Scan for the cell matching the given text and deliver its (x, y) coordinate at center. 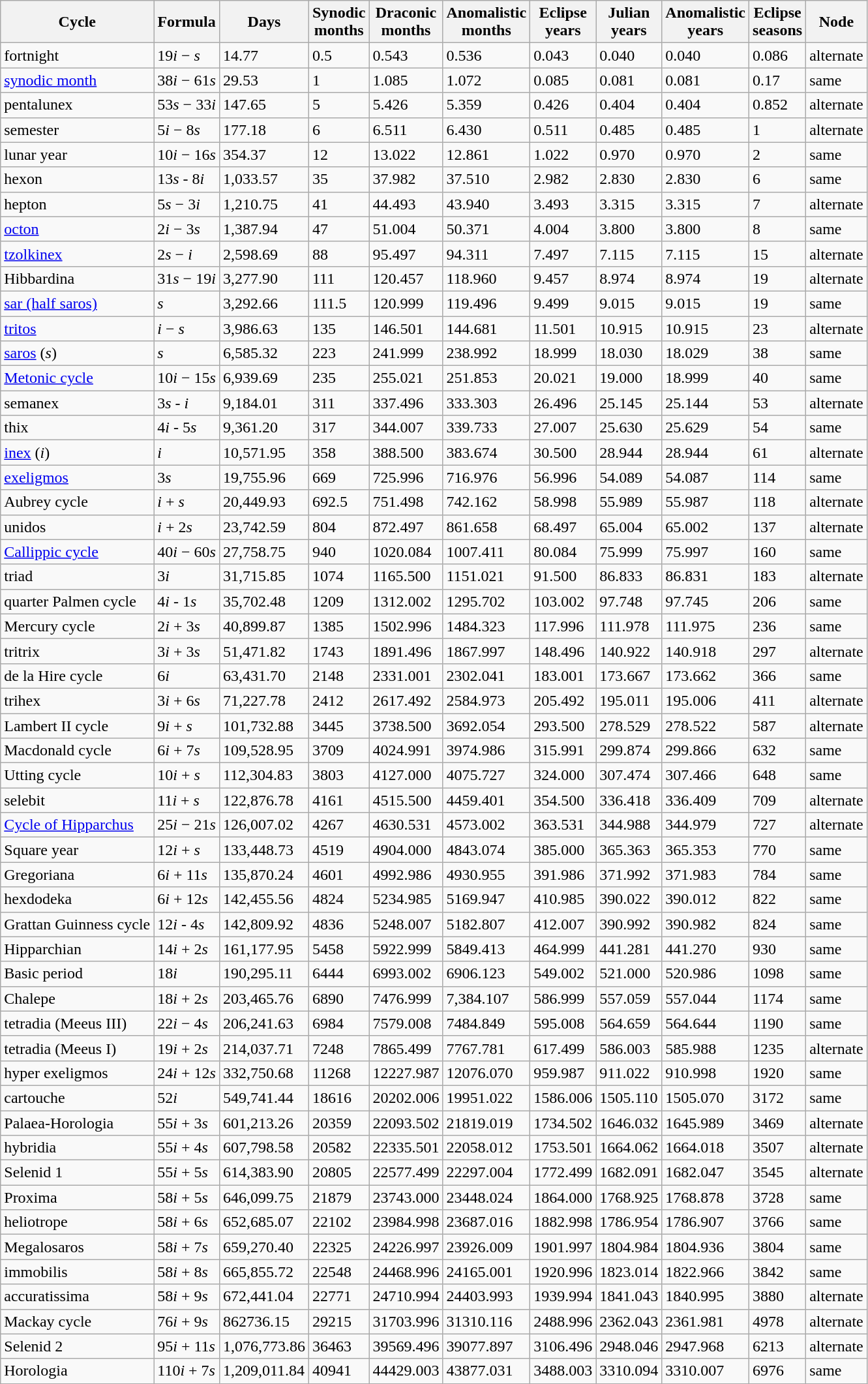
183.001 (563, 676)
3s - i (187, 403)
25.145 (629, 403)
183 (777, 577)
804 (338, 527)
1.022 (563, 155)
41 (338, 204)
14i + 2s (187, 949)
140.918 (706, 651)
Chalepe (77, 999)
784 (777, 875)
Proxima (77, 1197)
1743 (338, 651)
557.059 (629, 999)
20805 (338, 1173)
344.979 (706, 825)
55i + 5s (187, 1173)
6.430 (486, 130)
53 (777, 403)
665,855.72 (263, 1272)
2362.043 (629, 1321)
25.630 (629, 428)
6i (187, 676)
4i - 5s (187, 428)
3804 (777, 1247)
22548 (338, 1272)
58i + 8s (187, 1272)
37.510 (486, 179)
142,455.56 (263, 899)
6.511 (406, 130)
68.497 (563, 527)
56.996 (563, 477)
thix (77, 428)
203,465.76 (263, 999)
173.667 (629, 676)
940 (338, 552)
38i − 61s (187, 80)
97.748 (629, 601)
58i + 9s (187, 1297)
3310.094 (629, 1371)
1786.907 (706, 1222)
3106.496 (563, 1346)
585.988 (706, 1048)
22771 (338, 1297)
861.658 (486, 527)
10i + s (187, 775)
Node (837, 22)
trihex (77, 700)
118 (777, 502)
heliotrope (77, 1222)
5i − 8s (187, 130)
11268 (338, 1073)
71,227.78 (263, 700)
7865.499 (406, 1048)
1664.018 (706, 1148)
selebit (77, 800)
114 (777, 477)
12 (338, 155)
Megalosaros (77, 1247)
6890 (338, 999)
fortnight (77, 55)
7.497 (563, 254)
1804.936 (706, 1247)
23926.009 (486, 1247)
564.659 (629, 1023)
Callippic cycle (77, 552)
5922.999 (406, 949)
205.492 (563, 700)
2948.046 (629, 1346)
1385 (338, 626)
2i − 3s (187, 229)
5248.007 (406, 924)
55i + 4s (187, 1148)
3880 (777, 1297)
54.087 (706, 477)
7 (777, 204)
tritos (77, 328)
44429.003 (406, 1371)
2361.981 (706, 1321)
206 (777, 601)
140.922 (629, 651)
5182.807 (486, 924)
727 (777, 825)
3738.500 (406, 726)
55i + 3s (187, 1122)
54 (777, 428)
58.998 (563, 502)
35,702.48 (263, 601)
22i − 4s (187, 1023)
1174 (777, 999)
1074 (338, 577)
7248 (338, 1048)
22577.499 (406, 1173)
22297.004 (486, 1173)
390.992 (629, 924)
3s (187, 477)
2i + 3s (187, 626)
1,387.94 (263, 229)
43.940 (486, 204)
6993.002 (406, 974)
4i - 1s (187, 601)
22325 (338, 1247)
40 (777, 378)
5169.947 (486, 899)
1682.091 (629, 1173)
hexdodeka (77, 899)
tritrix (77, 651)
Formula (187, 22)
1098 (777, 974)
Selenid 2 (77, 1346)
251.853 (486, 378)
101,732.88 (263, 726)
1882.998 (563, 1222)
1007.411 (486, 552)
586.003 (629, 1048)
9.499 (563, 303)
344.988 (629, 825)
6,939.69 (263, 378)
19i + 2s (187, 1048)
4515.500 (406, 800)
770 (777, 850)
Gregoriana (77, 875)
297 (777, 651)
333.303 (486, 403)
31703.996 (406, 1321)
5234.985 (406, 899)
601,213.26 (263, 1122)
383.674 (486, 453)
8 (777, 229)
617.499 (563, 1048)
4978 (777, 1321)
410.985 (563, 899)
3709 (338, 751)
27,758.75 (263, 552)
709 (777, 800)
366 (777, 676)
1682.047 (706, 1173)
97.745 (706, 601)
716.976 (486, 477)
13.022 (406, 155)
9,361.20 (263, 428)
lunar year (77, 155)
61 (777, 453)
23,742.59 (263, 527)
semester (77, 130)
0.17 (777, 80)
4127.000 (406, 775)
3488.003 (563, 1371)
80.084 (563, 552)
120.999 (406, 303)
751.498 (406, 502)
2s − i (187, 254)
133,448.73 (263, 850)
29.53 (263, 80)
117.996 (563, 626)
607,798.58 (263, 1148)
37.982 (406, 179)
43877.031 (486, 1371)
tetradia (Meeus III) (77, 1023)
822 (777, 899)
390.982 (706, 924)
5s − 3i (187, 204)
31,715.85 (263, 577)
278.529 (629, 726)
549,741.44 (263, 1098)
3i + 6s (187, 700)
119.496 (486, 303)
7,384.107 (486, 999)
2617.492 (406, 700)
118.960 (486, 278)
22058.012 (486, 1148)
23687.016 (486, 1222)
160 (777, 552)
24468.996 (406, 1272)
235 (338, 378)
354.500 (563, 800)
27.007 (563, 428)
1312.002 (406, 601)
371.992 (629, 875)
307.466 (706, 775)
18.030 (629, 354)
4824 (338, 899)
110i + 7s (187, 1371)
51.004 (406, 229)
18.029 (706, 354)
Draconicmonths (406, 22)
25.144 (706, 403)
4075.727 (486, 775)
75.997 (706, 552)
388.500 (406, 453)
190,295.11 (263, 974)
Square year (77, 850)
0.426 (563, 105)
6213 (777, 1346)
7476.999 (406, 999)
55.989 (629, 502)
135 (338, 328)
959.987 (563, 1073)
24165.001 (486, 1272)
i + s (187, 502)
126,007.02 (263, 825)
hybridia (77, 1148)
18i + 2s (187, 999)
4843.074 (486, 850)
1841.043 (629, 1297)
669 (338, 477)
50.371 (486, 229)
5458 (338, 949)
25.629 (706, 428)
390.022 (629, 899)
tetradia (Meeus I) (77, 1048)
12i + s (187, 850)
1734.502 (563, 1122)
1822.966 (706, 1272)
2584.973 (486, 700)
111.5 (338, 303)
3i + 3s (187, 651)
255.021 (406, 378)
1920 (777, 1073)
10i − 15s (187, 378)
i (187, 453)
inex (i) (77, 453)
236 (777, 626)
1939.994 (563, 1297)
195.006 (706, 700)
hyper exeligmos (77, 1073)
311 (338, 403)
Aubrey cycle (77, 502)
35 (338, 179)
1020.084 (406, 552)
1804.984 (629, 1247)
semanex (77, 403)
1209 (338, 601)
4024.991 (406, 751)
109,528.95 (263, 751)
36463 (338, 1346)
24i + 12s (187, 1073)
immobilis (77, 1272)
135,870.24 (263, 875)
0.086 (777, 55)
692.5 (338, 502)
412.007 (563, 924)
3172 (777, 1098)
144.681 (486, 328)
111 (338, 278)
19,755.96 (263, 477)
632 (777, 751)
339.733 (486, 428)
137 (777, 527)
31s − 19i (187, 278)
23743.000 (406, 1197)
0.511 (563, 130)
51,471.82 (263, 651)
385.000 (563, 850)
2947.968 (706, 1346)
6i + 11s (187, 875)
1901.997 (563, 1247)
19i − s (187, 55)
299.866 (706, 751)
22335.501 (406, 1148)
39569.496 (406, 1346)
21819.019 (486, 1122)
441.281 (629, 949)
3766 (777, 1222)
238.992 (486, 354)
88 (338, 254)
de la Hire cycle (77, 676)
586.999 (563, 999)
9i + s (187, 726)
40,899.87 (263, 626)
23448.024 (486, 1197)
saros (s) (77, 354)
3i (187, 577)
15 (777, 254)
120.457 (406, 278)
142,809.92 (263, 924)
363.531 (563, 825)
14.77 (263, 55)
520.986 (706, 974)
5.426 (406, 105)
Mackay cycle (77, 1321)
23 (777, 328)
1151.021 (486, 577)
95i + 11s (187, 1346)
315.991 (563, 751)
365.353 (706, 850)
9,184.01 (263, 403)
Macdonald cycle (77, 751)
742.162 (486, 502)
3469 (777, 1122)
390.012 (706, 899)
21879 (338, 1197)
exeligmos (77, 477)
911.022 (629, 1073)
324.000 (563, 775)
12076.070 (486, 1073)
112,304.83 (263, 775)
1786.954 (629, 1222)
3445 (338, 726)
4519 (338, 850)
20359 (338, 1122)
Horologia (77, 1371)
7767.781 (486, 1048)
1586.006 (563, 1098)
3803 (338, 775)
Mercury cycle (77, 626)
11.501 (563, 328)
1867.997 (486, 651)
148.496 (563, 651)
307.474 (629, 775)
22102 (338, 1222)
6976 (777, 1371)
22093.502 (406, 1122)
Julianyears (629, 22)
195.011 (629, 700)
cartouche (77, 1098)
177.18 (263, 130)
2488.996 (563, 1321)
3842 (777, 1272)
1,076,773.86 (263, 1346)
4992.986 (406, 875)
58i + 7s (187, 1247)
549.002 (563, 974)
122,876.78 (263, 800)
365.363 (629, 850)
Eclipseseasons (777, 22)
86.831 (706, 577)
24403.993 (486, 1297)
76i + 9s (187, 1321)
54.089 (629, 477)
31310.116 (486, 1321)
672,441.04 (263, 1297)
53s − 33i (187, 105)
10i − 16s (187, 155)
Days (263, 22)
241.999 (406, 354)
2.982 (563, 179)
4630.531 (406, 825)
930 (777, 949)
521.000 (629, 974)
2148 (338, 676)
111.975 (706, 626)
39077.897 (486, 1346)
2302.041 (486, 676)
63,431.70 (263, 676)
354.37 (263, 155)
824 (777, 924)
2412 (338, 700)
464.999 (563, 949)
hexon (77, 179)
75.999 (629, 552)
10,571.95 (263, 453)
4836 (338, 924)
18616 (338, 1098)
103.002 (563, 601)
95.497 (406, 254)
5.359 (486, 105)
344.007 (406, 428)
332,750.68 (263, 1073)
0.536 (486, 55)
4904.000 (406, 850)
147.65 (263, 105)
206,241.63 (263, 1023)
0.085 (563, 80)
Basic period (77, 974)
20202.006 (406, 1098)
4601 (338, 875)
91.500 (563, 577)
47 (338, 229)
1,033.57 (263, 179)
1891.496 (406, 651)
2331.001 (406, 676)
unidos (77, 527)
1664.062 (629, 1148)
Palaea-Horologia (77, 1122)
20,449.93 (263, 502)
Grattan Guinness cycle (77, 924)
Cycle of Hipparchus (77, 825)
6i + 12s (187, 899)
Hipparchian (77, 949)
7579.008 (406, 1023)
1645.989 (706, 1122)
1505.070 (706, 1098)
3,292.66 (263, 303)
6984 (338, 1023)
86.833 (629, 577)
40941 (338, 1371)
278.522 (706, 726)
0.543 (406, 55)
Cycle (77, 22)
i − s (187, 328)
94.311 (486, 254)
411 (777, 700)
872.497 (406, 527)
44.493 (406, 204)
25i − 21s (187, 825)
1502.996 (406, 626)
12i - 4s (187, 924)
1768.925 (629, 1197)
i + 2s (187, 527)
3545 (777, 1173)
11i + s (187, 800)
20582 (338, 1148)
3507 (777, 1148)
1646.032 (629, 1122)
336.409 (706, 800)
4573.002 (486, 825)
7484.849 (486, 1023)
30.500 (563, 453)
38 (777, 354)
1235 (777, 1048)
3974.986 (486, 751)
317 (338, 428)
6i + 7s (187, 751)
862736.15 (263, 1321)
Anomalisticmonths (486, 22)
336.418 (629, 800)
24710.994 (406, 1297)
173.662 (706, 676)
3692.054 (486, 726)
614,383.90 (263, 1173)
0.5 (338, 55)
5849.413 (486, 949)
6,585.32 (263, 354)
13s - 8i (187, 179)
Selenid 1 (77, 1173)
Eclipseyears (563, 22)
441.270 (706, 949)
1165.500 (406, 577)
26.496 (563, 403)
1768.878 (706, 1197)
18i (187, 974)
2,598.69 (263, 254)
1920.996 (563, 1272)
5 (338, 105)
tzolkinex (77, 254)
pentalunex (77, 105)
0.852 (777, 105)
1840.995 (706, 1297)
12.861 (486, 155)
accuratissima (77, 1297)
Lambert II cycle (77, 726)
4459.401 (486, 800)
6444 (338, 974)
6906.123 (486, 974)
58i + 5s (187, 1197)
29215 (338, 1321)
557.044 (706, 999)
65.004 (629, 527)
358 (338, 453)
2 (777, 155)
293.500 (563, 726)
1864.000 (563, 1197)
1295.702 (486, 601)
12227.987 (406, 1073)
4267 (338, 825)
Utting cycle (77, 775)
4930.955 (486, 875)
24226.997 (406, 1247)
quarter Palmen cycle (77, 601)
595.008 (563, 1023)
hepton (77, 204)
371.983 (706, 875)
40i − 60s (187, 552)
1,210.75 (263, 204)
564.644 (706, 1023)
1484.323 (486, 626)
223 (338, 354)
214,037.71 (263, 1048)
111.978 (629, 626)
Anomalisticyears (706, 22)
648 (777, 775)
1505.110 (629, 1098)
octon (77, 229)
3310.007 (706, 1371)
3,277.90 (263, 278)
55.987 (706, 502)
9.457 (563, 278)
3,986.63 (263, 328)
1.085 (406, 80)
Hibbardina (77, 278)
587 (777, 726)
Synodicmonths (338, 22)
337.496 (406, 403)
4.004 (563, 229)
299.874 (629, 751)
3728 (777, 1197)
19.000 (629, 378)
146.501 (406, 328)
triad (77, 577)
20.021 (563, 378)
646,099.75 (263, 1197)
1190 (777, 1023)
52i (187, 1098)
161,177.95 (263, 949)
4161 (338, 800)
391.986 (563, 875)
910.998 (706, 1073)
synodic month (77, 80)
1753.501 (563, 1148)
1.072 (486, 80)
58i + 6s (187, 1222)
1,209,011.84 (263, 1371)
725.996 (406, 477)
3.493 (563, 204)
652,685.07 (263, 1222)
19951.022 (486, 1098)
sar (half saros) (77, 303)
1823.014 (629, 1272)
0.043 (563, 55)
1772.499 (563, 1173)
659,270.40 (263, 1247)
65.002 (706, 527)
Metonic cycle (77, 378)
23984.998 (406, 1222)
